Search for the cell housing the specified text and yield its (X, Y) center coordinate. 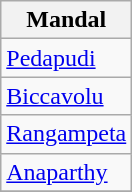
Anaparthy (66, 172)
Mandal (66, 20)
Pedapudi (66, 58)
Biccavolu (66, 96)
Rangampeta (66, 134)
